From the cell containing the given text, extract its center point as [x, y] coordinate. 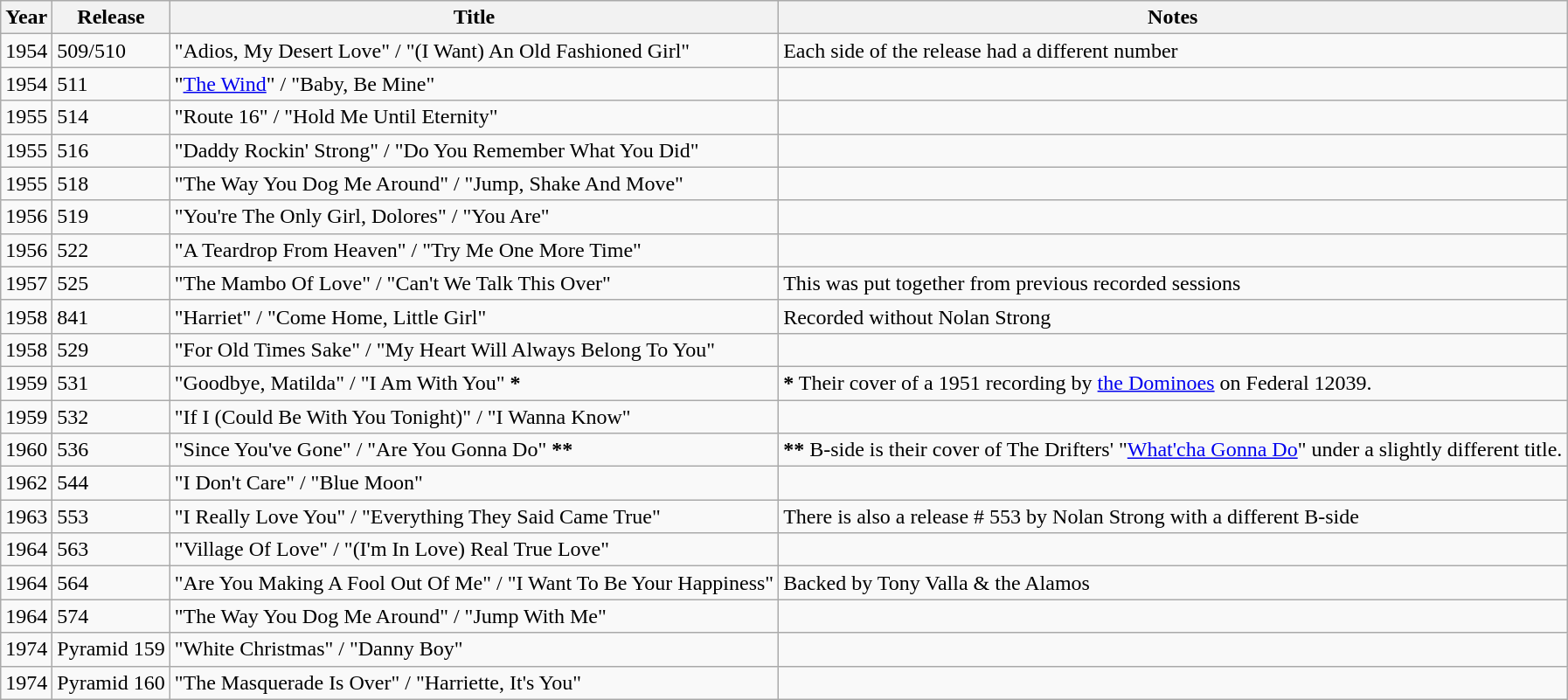
Pyramid 159 [111, 649]
1957 [26, 283]
"The Masquerade Is Over" / "Harriette, It's You" [474, 683]
"Village Of Love" / "(I'm In Love) Real True Love" [474, 550]
522 [111, 250]
Recorded without Nolan Strong [1173, 316]
564 [111, 583]
"Adios, My Desert Love" / "(I Want) An Old Fashioned Girl" [474, 51]
"Route 16" / "Hold Me Until Eternity" [474, 117]
536 [111, 450]
1963 [26, 516]
841 [111, 316]
"The Mambo Of Love" / "Can't We Talk This Over" [474, 283]
"The Wind" / "Baby, Be Mine" [474, 84]
531 [111, 383]
Title [474, 17]
"Are You Making A Fool Out Of Me" / "I Want To Be Your Happiness" [474, 583]
511 [111, 84]
514 [111, 117]
"You're The Only Girl, Dolores" / "You Are" [474, 217]
Notes [1173, 17]
There is also a release # 553 by Nolan Strong with a different B-side [1173, 516]
553 [111, 516]
525 [111, 283]
"Daddy Rockin' Strong" / "Do You Remember What You Did" [474, 150]
"The Way You Dog Me Around" / "Jump With Me" [474, 616]
"I Really Love You" / "Everything They Said Came True" [474, 516]
* Their cover of a 1951 recording by the Dominoes on Federal 12039. [1173, 383]
"White Christmas" / "Danny Boy" [474, 649]
"For Old Times Sake" / "My Heart Will Always Belong To You" [474, 350]
"Harriet" / "Come Home, Little Girl" [474, 316]
** B-side is their cover of The Drifters' "What'cha Gonna Do" under a slightly different title. [1173, 450]
Pyramid 160 [111, 683]
519 [111, 217]
516 [111, 150]
"Goodbye, Matilda" / "I Am With You" * [474, 383]
Year [26, 17]
This was put together from previous recorded sessions [1173, 283]
"A Teardrop From Heaven" / "Try Me One More Time" [474, 250]
1960 [26, 450]
509/510 [111, 51]
518 [111, 184]
544 [111, 483]
Backed by Tony Valla & the Alamos [1173, 583]
532 [111, 417]
529 [111, 350]
"The Way You Dog Me Around" / "Jump, Shake And Move" [474, 184]
Release [111, 17]
"Since You've Gone" / "Are You Gonna Do" ** [474, 450]
Each side of the release had a different number [1173, 51]
574 [111, 616]
1962 [26, 483]
"If I (Could Be With You Tonight)" / "I Wanna Know" [474, 417]
563 [111, 550]
"I Don't Care" / "Blue Moon" [474, 483]
